Locate the cell with the specified text and output its [x, y] center coordinate. 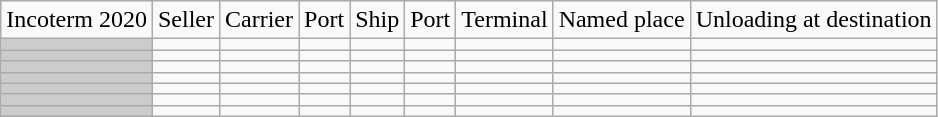
Seller [186, 20]
Unloading at destination [814, 20]
Named place [622, 20]
Incoterm 2020 [77, 20]
Terminal [504, 20]
Ship [378, 20]
Carrier [258, 20]
